Pinpoint the cell where the given text exists, returning its [x, y] midpoint coordinate. 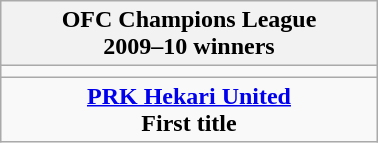
PRK Hekari UnitedFirst title [189, 110]
OFC Champions League2009–10 winners [189, 34]
